Output the [x, y] coordinate of the center of the cell containing the given text.  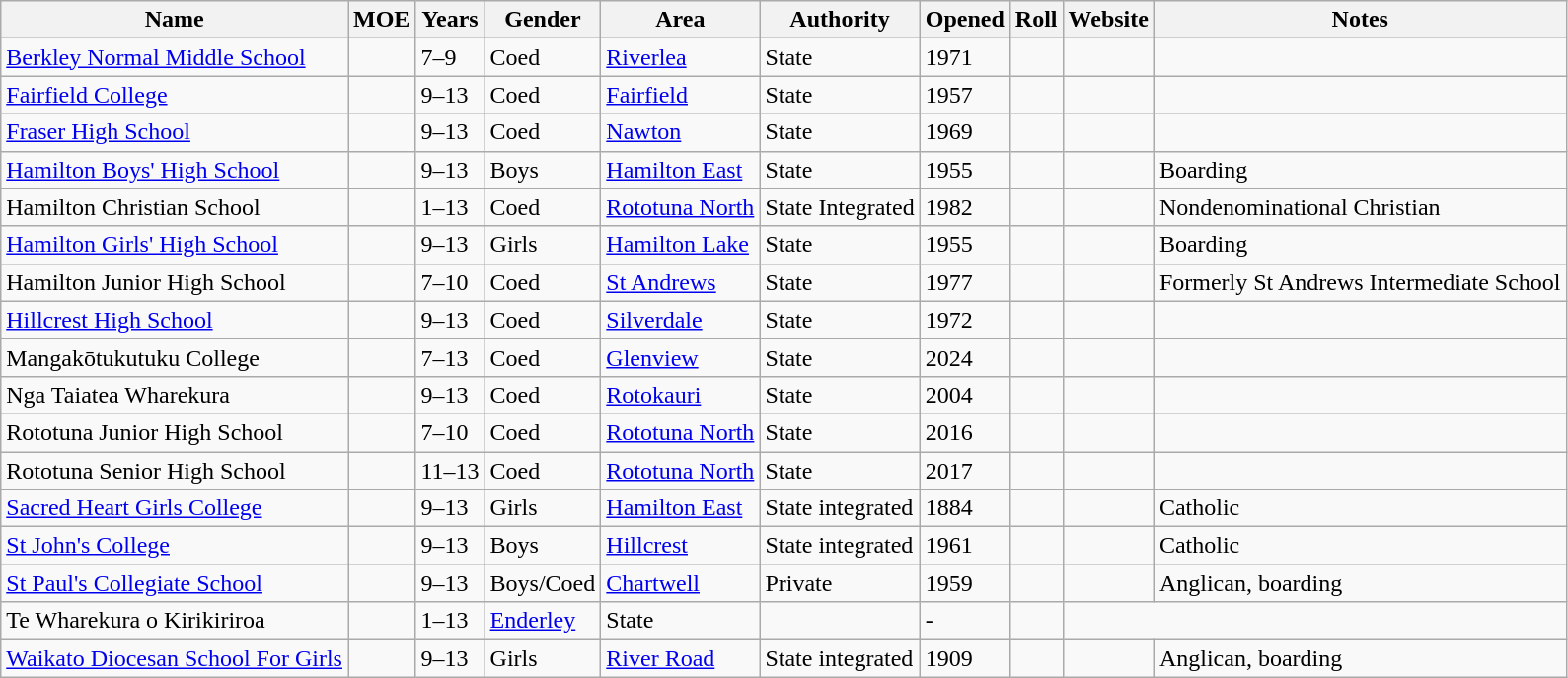
Gender [543, 20]
MOE [381, 20]
Silverdale [681, 320]
Website [1108, 20]
Hillcrest [681, 546]
River Road [681, 658]
1961 [965, 546]
- [965, 621]
1982 [965, 207]
2017 [965, 471]
Notes [1360, 20]
Fairfield College [175, 95]
Formerly St Andrews Intermediate School [1360, 282]
1972 [965, 320]
1957 [965, 95]
Chartwell [681, 583]
Nondenominational Christian [1360, 207]
Boys/Coed [543, 583]
Waikato Diocesan School For Girls [175, 658]
1959 [965, 583]
St Andrews [681, 282]
1969 [965, 132]
Area [681, 20]
Opened [965, 20]
Rotokauri [681, 395]
Glenview [681, 357]
Hamilton Boys' High School [175, 170]
Rototuna Senior High School [175, 471]
7–13 [450, 357]
2024 [965, 357]
Te Wharekura o Kirikiriroa [175, 621]
Hamilton Girls' High School [175, 245]
Private [840, 583]
Berkley Normal Middle School [175, 57]
1977 [965, 282]
1909 [965, 658]
Fraser High School [175, 132]
Hillcrest High School [175, 320]
1971 [965, 57]
Authority [840, 20]
Name [175, 20]
State Integrated [840, 207]
Mangakōtukutuku College [175, 357]
Years [450, 20]
St Paul's Collegiate School [175, 583]
Nawton [681, 132]
Hamilton Christian School [175, 207]
Enderley [543, 621]
11–13 [450, 471]
Rototuna Junior High School [175, 432]
Fairfield [681, 95]
7–9 [450, 57]
Hamilton Junior High School [175, 282]
Riverlea [681, 57]
Roll [1036, 20]
Sacred Heart Girls College [175, 508]
1884 [965, 508]
Hamilton Lake [681, 245]
Nga Taiatea Wharekura [175, 395]
2016 [965, 432]
St John's College [175, 546]
2004 [965, 395]
